Extract the (X, Y) coordinate from the center of the cell holding the provided text.  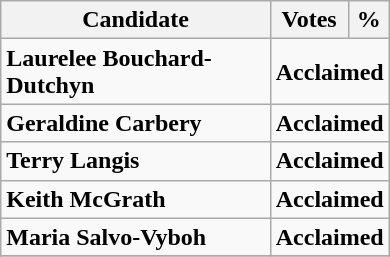
Keith McGrath (136, 199)
Maria Salvo-Vyboh (136, 237)
Terry Langis (136, 161)
% (368, 20)
Geraldine Carbery (136, 123)
Laurelee Bouchard-Dutchyn (136, 72)
Candidate (136, 20)
Votes (309, 20)
